Detect which cell encompasses the target text, then output its [x, y] center coordinate. 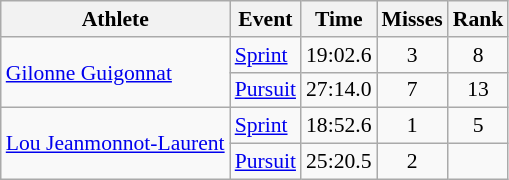
8 [478, 55]
13 [478, 90]
Time [338, 19]
18:52.6 [338, 126]
25:20.5 [338, 162]
19:02.6 [338, 55]
27:14.0 [338, 90]
3 [412, 55]
Rank [478, 19]
Lou Jeanmonnot-Laurent [116, 144]
1 [412, 126]
Athlete [116, 19]
Misses [412, 19]
2 [412, 162]
7 [412, 90]
Event [266, 19]
5 [478, 126]
Gilonne Guigonnat [116, 72]
